Scan for the cell matching the given text and deliver its (x, y) coordinate at center. 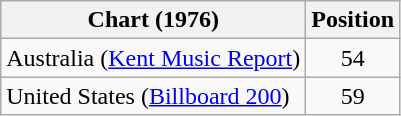
Chart (1976) (154, 20)
59 (353, 96)
Position (353, 20)
United States (Billboard 200) (154, 96)
Australia (Kent Music Report) (154, 58)
54 (353, 58)
